Identify which cell holds the provided text, then report its (x, y) central coordinate. 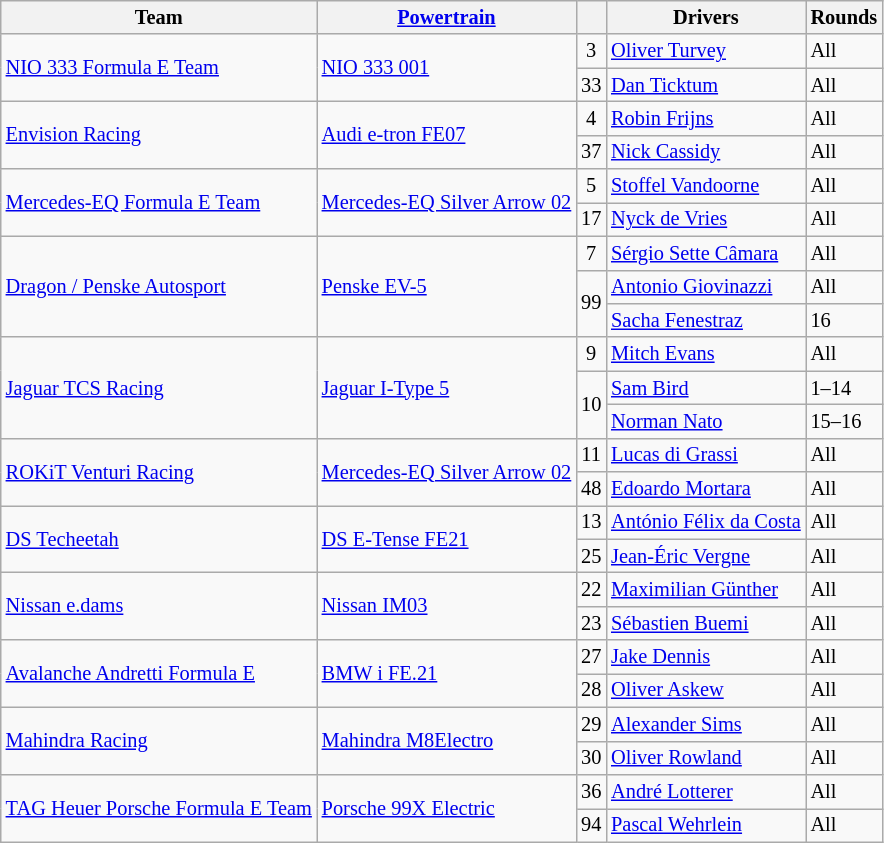
Jaguar I-Type 5 (446, 388)
Dragon / Penske Autosport (159, 286)
Sébastien Buemi (706, 623)
Sam Bird (706, 388)
Nick Cassidy (706, 152)
17 (591, 219)
André Lotterer (706, 791)
Porsche 99X Electric (446, 808)
Norman Nato (706, 421)
Mitch Evans (706, 354)
25 (591, 556)
Jaguar TCS Racing (159, 388)
4 (591, 118)
Lucas di Grassi (706, 455)
Alexander Sims (706, 724)
30 (591, 758)
Pascal Wehrlein (706, 825)
TAG Heuer Porsche Formula E Team (159, 808)
29 (591, 724)
15–16 (844, 421)
Team (159, 17)
27 (591, 657)
Jean-Éric Vergne (706, 556)
Nissan e.dams (159, 606)
48 (591, 489)
Antonio Giovinazzi (706, 287)
NIO 333 001 (446, 68)
Sacha Fenestraz (706, 320)
94 (591, 825)
Envision Racing (159, 134)
13 (591, 522)
37 (591, 152)
DS Techeetah (159, 538)
Avalanche Andretti Formula E (159, 674)
Oliver Rowland (706, 758)
Dan Ticktum (706, 85)
Nyck de Vries (706, 219)
36 (591, 791)
10 (591, 404)
Rounds (844, 17)
Oliver Turvey (706, 51)
Maximilian Günther (706, 589)
Drivers (706, 17)
NIO 333 Formula E Team (159, 68)
DS E-Tense FE21 (446, 538)
Penske EV-5 (446, 286)
Stoffel Vandoorne (706, 186)
5 (591, 186)
33 (591, 85)
BMW i FE.21 (446, 674)
9 (591, 354)
22 (591, 589)
Sérgio Sette Câmara (706, 253)
28 (591, 690)
Mercedes-EQ Formula E Team (159, 202)
ROKiT Venturi Racing (159, 472)
16 (844, 320)
Mahindra M8Electro (446, 740)
Mahindra Racing (159, 740)
Jake Dennis (706, 657)
Edoardo Mortara (706, 489)
Audi e-tron FE07 (446, 134)
99 (591, 304)
3 (591, 51)
7 (591, 253)
António Félix da Costa (706, 522)
Nissan IM03 (446, 606)
1–14 (844, 388)
Oliver Askew (706, 690)
23 (591, 623)
11 (591, 455)
Powertrain (446, 17)
Robin Frijns (706, 118)
